Scan for the cell matching the given text and deliver its (X, Y) coordinate at center. 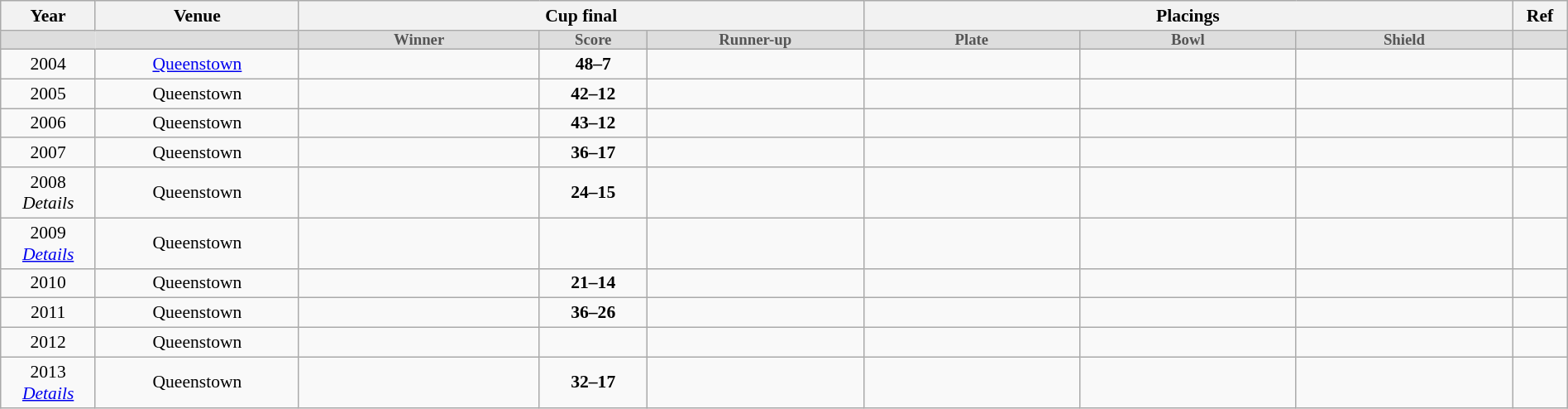
Ref (1540, 16)
43–12 (593, 123)
42–12 (593, 94)
24–15 (593, 192)
2011 (48, 313)
Venue (197, 16)
2013Details (48, 383)
36–26 (593, 313)
48–7 (593, 65)
2005 (48, 94)
21–14 (593, 283)
2006 (48, 123)
Bowl (1188, 40)
2008Details (48, 192)
36–17 (593, 153)
Cup final (581, 16)
Placings (1188, 16)
Year (48, 16)
2009Details (48, 243)
2007 (48, 153)
Plate (972, 40)
2012 (48, 343)
2004 (48, 65)
32–17 (593, 383)
2010 (48, 283)
Winner (418, 40)
Score (593, 40)
Runner-up (755, 40)
Shield (1404, 40)
